Return (X, Y) of the center of cell containing provided text 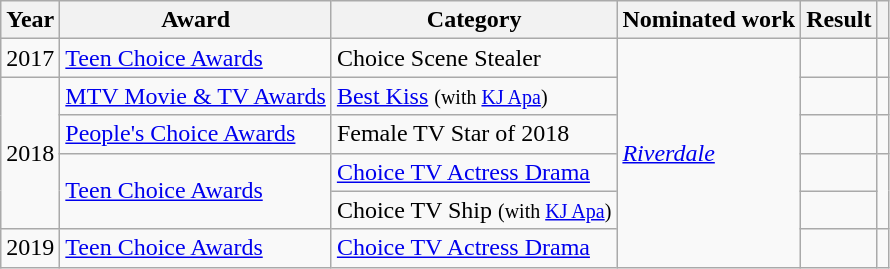
Riverdale (709, 153)
People's Choice Awards (196, 134)
MTV Movie & TV Awards (196, 96)
Category (474, 20)
Result (839, 20)
Nominated work (709, 20)
Year (30, 20)
Choice TV Ship (with KJ Apa) (474, 210)
2019 (30, 248)
Best Kiss (with KJ Apa) (474, 96)
Choice Scene Stealer (474, 58)
Female TV Star of 2018 (474, 134)
2018 (30, 153)
Award (196, 20)
2017 (30, 58)
